From the cell containing the given text, extract its center point as [x, y] coordinate. 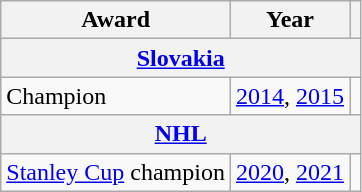
Champion [116, 96]
Year [290, 20]
Stanley Cup champion [116, 172]
Slovakia [181, 58]
Award [116, 20]
2014, 2015 [290, 96]
2020, 2021 [290, 172]
NHL [181, 134]
